Search for the cell housing the specified text and yield its [X, Y] center coordinate. 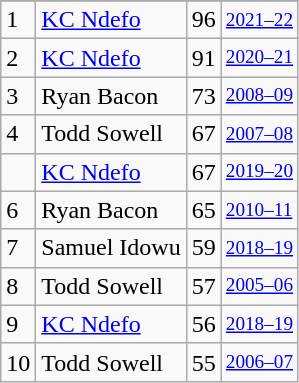
1 [18, 20]
9 [18, 324]
65 [204, 210]
57 [204, 286]
2020–21 [259, 58]
7 [18, 248]
10 [18, 362]
59 [204, 248]
4 [18, 134]
91 [204, 58]
2008–09 [259, 96]
73 [204, 96]
2006–07 [259, 362]
2 [18, 58]
2019–20 [259, 172]
Samuel Idowu [111, 248]
3 [18, 96]
2021–22 [259, 20]
96 [204, 20]
2010–11 [259, 210]
8 [18, 286]
2007–08 [259, 134]
6 [18, 210]
56 [204, 324]
2005–06 [259, 286]
55 [204, 362]
